From the cell containing the given text, extract its center point as (X, Y) coordinate. 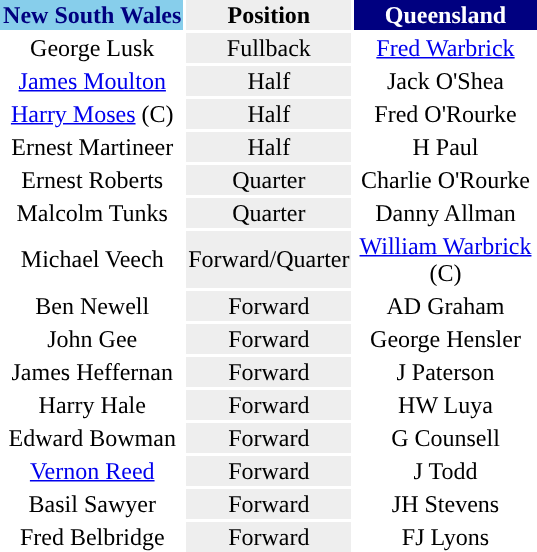
Edward Bowman (92, 438)
G Counsell (446, 438)
HW Luya (446, 405)
George Hensler (446, 339)
Charlie O'Rourke (446, 180)
Fred Belbridge (92, 537)
AD Graham (446, 306)
Position (269, 15)
Harry Moses (C) (92, 114)
Forward/Quarter (269, 260)
Fred Warbrick (446, 48)
Fullback (269, 48)
Michael Veech (92, 260)
John Gee (92, 339)
Ben Newell (92, 306)
Basil Sawyer (92, 504)
FJ Lyons (446, 537)
H Paul (446, 147)
Danny Allman (446, 213)
JH Stevens (446, 504)
William Warbrick (C) (446, 260)
James Heffernan (92, 372)
Harry Hale (92, 405)
George Lusk (92, 48)
Ernest Martineer (92, 147)
Fred O'Rourke (446, 114)
James Moulton (92, 81)
J Paterson (446, 372)
Vernon Reed (92, 471)
J Todd (446, 471)
Jack O'Shea (446, 81)
Queensland (446, 15)
Malcolm Tunks (92, 213)
Ernest Roberts (92, 180)
New South Wales (92, 15)
